Locate the cell with the specified text and output its (X, Y) center coordinate. 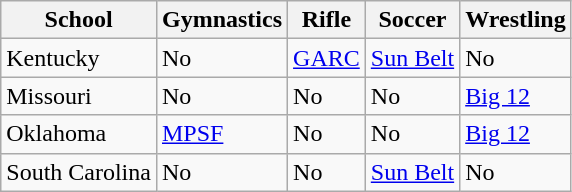
Rifle (327, 20)
Kentucky (79, 58)
Soccer (412, 20)
Wrestling (516, 20)
School (79, 20)
South Carolina (79, 172)
MPSF (222, 134)
Oklahoma (79, 134)
Gymnastics (222, 20)
GARC (327, 58)
Missouri (79, 96)
